Provide the [X, Y] coordinate of the cell's center where the given text is located.  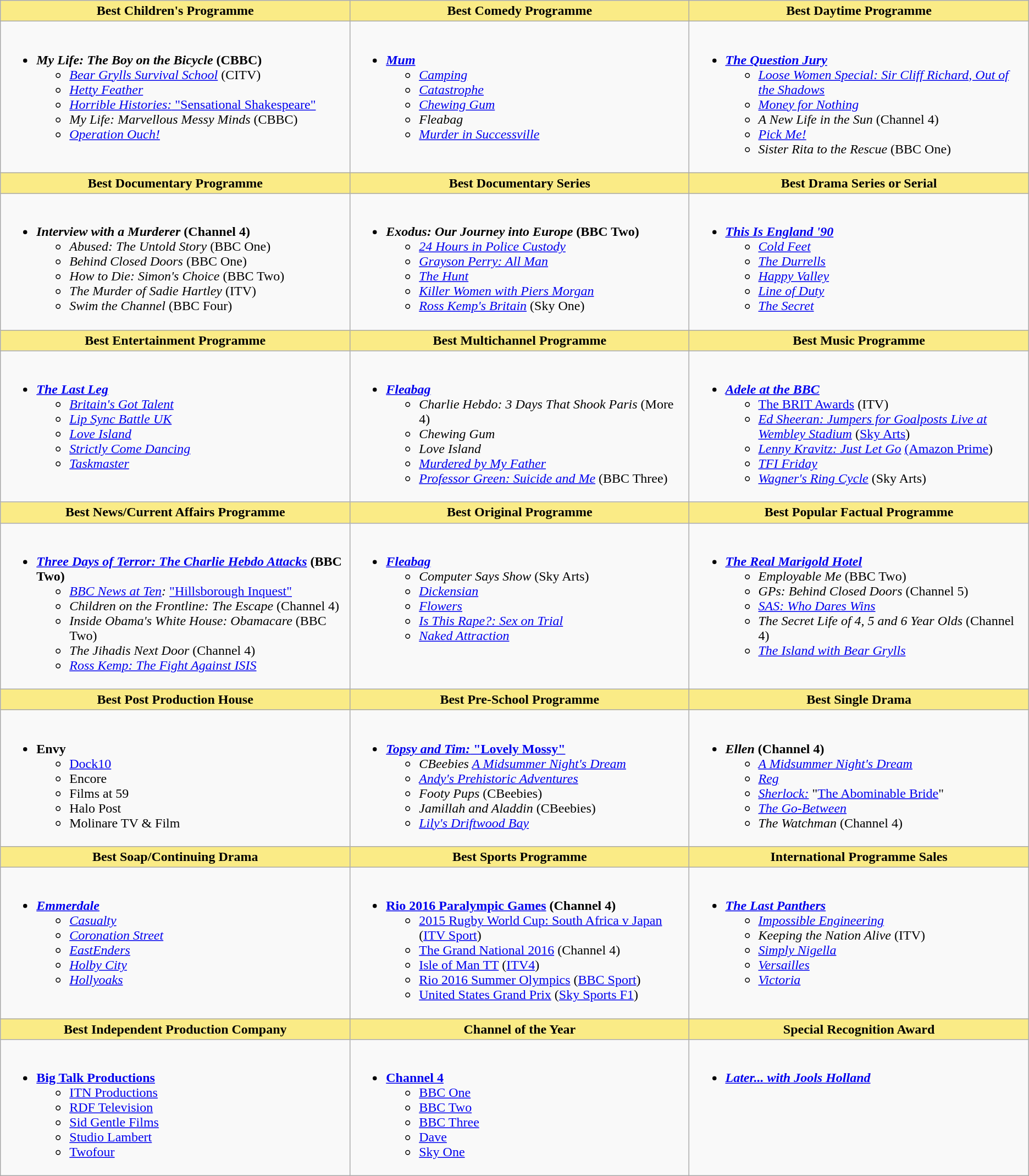
EmmerdaleCasualtyCoronation StreetEastEndersHolby CityHollyoaks [175, 942]
Best Daytime Programme [859, 11]
Best Post Production House [175, 699]
Channel of the Year [520, 1029]
Big Talk ProductionsITN ProductionsRDF TelevisionSid Gentle FilmsStudio LambertTwofour [175, 1108]
FleabagCharlie Hebdo: 3 Days That Shook Paris (More 4)Chewing GumLove IslandMurdered by My FatherProfessor Green: Suicide and Me (BBC Three) [520, 427]
Best Drama Series or Serial [859, 183]
Best Children's Programme [175, 11]
Best Independent Production Company [175, 1029]
The Last LegBritain's Got TalentLip Sync Battle UKLove IslandStrictly Come DancingTaskmaster [175, 427]
Best Single Drama [859, 699]
Best Original Programme [520, 512]
International Programme Sales [859, 857]
Best Entertainment Programme [175, 340]
MumCampingCatastropheChewing GumFleabagMurder in Successville [520, 97]
Best News/Current Affairs Programme [175, 512]
Best Sports Programme [520, 857]
Best Multichannel Programme [520, 340]
Best Soap/Continuing Drama [175, 857]
Best Pre-School Programme [520, 699]
Channel 4BBC OneBBC TwoBBC ThreeDaveSky One [520, 1108]
Best Music Programme [859, 340]
This Is England '90Cold FeetThe DurrellsHappy ValleyLine of DutyThe Secret [859, 262]
Best Popular Factual Programme [859, 512]
Best Documentary Series [520, 183]
Best Comedy Programme [520, 11]
Best Documentary Programme [175, 183]
Later... with Jools Holland [859, 1108]
Ellen (Channel 4)A Midsummer Night's DreamRegSherlock: "The Abominable Bride"The Go-BetweenThe Watchman (Channel 4) [859, 778]
The Last PanthersImpossible EngineeringKeeping the Nation Alive (ITV)Simply NigellaVersaillesVictoria [859, 942]
FleabagComputer Says Show (Sky Arts)DickensianFlowersIs This Rape?: Sex on TrialNaked Attraction [520, 606]
EnvyDock10EncoreFilms at 59Halo PostMolinare TV & Film [175, 778]
Special Recognition Award [859, 1029]
